Provide the (x, y) coordinate of the cell's center where the given text is located.  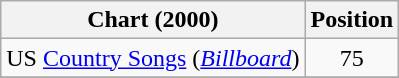
US Country Songs (Billboard) (153, 58)
75 (352, 58)
Chart (2000) (153, 20)
Position (352, 20)
